Identify which cell holds the provided text, then report its (X, Y) central coordinate. 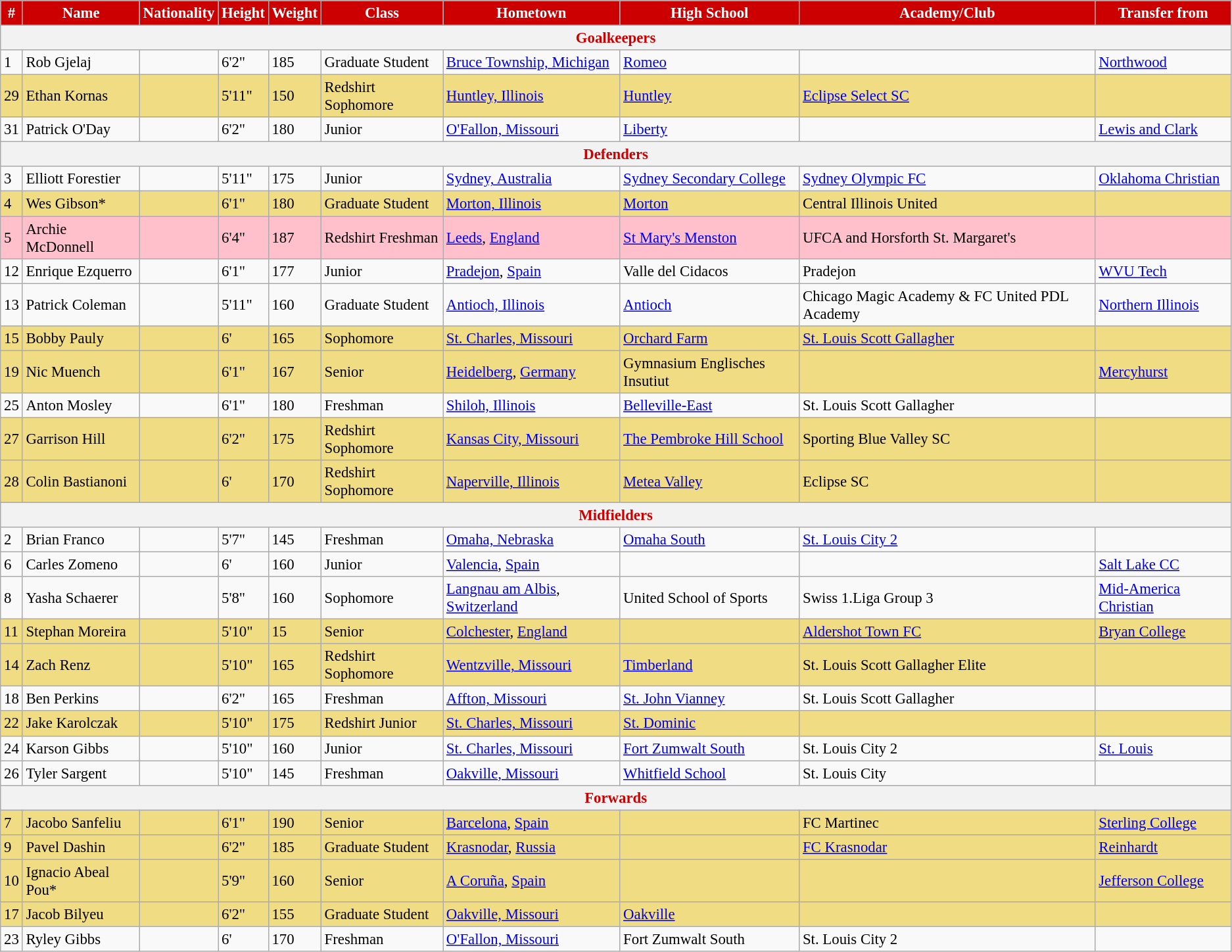
High School (710, 13)
Sydney Secondary College (710, 179)
5 (12, 238)
Barcelona, Spain (531, 822)
Class (381, 13)
Enrique Ezquerro (81, 271)
United School of Sports (710, 598)
Sydney Olympic FC (947, 179)
26 (12, 773)
Heidelberg, Germany (531, 372)
Belleville-East (710, 406)
Pavel Dashin (81, 847)
Defenders (616, 155)
Omaha, Nebraska (531, 540)
Morton, Illinois (531, 204)
Rob Gjelaj (81, 62)
Central Illinois United (947, 204)
Valle del Cidacos (710, 271)
Aldershot Town FC (947, 632)
Timberland (710, 665)
Swiss 1.Liga Group 3 (947, 598)
St. Louis (1164, 748)
5'8" (243, 598)
167 (295, 372)
11 (12, 632)
Bruce Township, Michigan (531, 62)
177 (295, 271)
19 (12, 372)
Height (243, 13)
Sydney, Australia (531, 179)
Valencia, Spain (531, 565)
Brian Franco (81, 540)
Ryley Gibbs (81, 939)
Oklahoma Christian (1164, 179)
Nationality (179, 13)
14 (12, 665)
Lewis and Clark (1164, 130)
31 (12, 130)
Hometown (531, 13)
Mid-America Christian (1164, 598)
Antioch (710, 305)
Eclipse Select SC (947, 96)
Bryan College (1164, 632)
24 (12, 748)
FC Krasnodar (947, 847)
Pradejon, Spain (531, 271)
Tyler Sargent (81, 773)
Wes Gibson* (81, 204)
Karson Gibbs (81, 748)
25 (12, 406)
Sterling College (1164, 822)
St. John Vianney (710, 699)
Salt Lake CC (1164, 565)
UFCA and Horsforth St. Margaret's (947, 238)
8 (12, 598)
Anton Mosley (81, 406)
Liberty (710, 130)
WVU Tech (1164, 271)
Orchard Farm (710, 338)
Zach Renz (81, 665)
13 (12, 305)
190 (295, 822)
Academy/Club (947, 13)
Archie McDonnell (81, 238)
St. Louis Scott Gallagher Elite (947, 665)
Forwards (616, 797)
187 (295, 238)
Gymnasium Englisches Insutiut (710, 372)
Colchester, England (531, 632)
Yasha Schaerer (81, 598)
10 (12, 881)
Naperville, Illinois (531, 481)
7 (12, 822)
Kansas City, Missouri (531, 439)
Antioch, Illinois (531, 305)
Stephan Moreira (81, 632)
Shiloh, Illinois (531, 406)
The Pembroke Hill School (710, 439)
FC Martinec (947, 822)
Jake Karolczak (81, 724)
Langnau am Albis, Switzerland (531, 598)
Goalkeepers (616, 38)
Morton (710, 204)
6'4" (243, 238)
155 (295, 915)
Romeo (710, 62)
Elliott Forestier (81, 179)
4 (12, 204)
Pradejon (947, 271)
23 (12, 939)
Weight (295, 13)
5'7" (243, 540)
Metea Valley (710, 481)
Nic Muench (81, 372)
Colin Bastianoni (81, 481)
3 (12, 179)
1 (12, 62)
150 (295, 96)
27 (12, 439)
Oakville (710, 915)
Northwood (1164, 62)
28 (12, 481)
Wentzville, Missouri (531, 665)
6 (12, 565)
18 (12, 699)
Northern Illinois (1164, 305)
Garrison Hill (81, 439)
St. Dominic (710, 724)
17 (12, 915)
Jacob Bilyeu (81, 915)
Patrick O'Day (81, 130)
Patrick Coleman (81, 305)
Transfer from (1164, 13)
Omaha South (710, 540)
29 (12, 96)
Bobby Pauly (81, 338)
Redshirt Freshman (381, 238)
Jacobo Sanfeliu (81, 822)
Whitfield School (710, 773)
Affton, Missouri (531, 699)
Midfielders (616, 515)
Ignacio Abeal Pou* (81, 881)
9 (12, 847)
Redshirt Junior (381, 724)
St Mary's Menston (710, 238)
Reinhardt (1164, 847)
Carles Zomeno (81, 565)
Sporting Blue Valley SC (947, 439)
5'9" (243, 881)
Leeds, England (531, 238)
2 (12, 540)
Krasnodar, Russia (531, 847)
St. Louis City (947, 773)
Huntley (710, 96)
22 (12, 724)
Ben Perkins (81, 699)
Jefferson College (1164, 881)
Eclipse SC (947, 481)
# (12, 13)
Huntley, Illinois (531, 96)
Chicago Magic Academy & FC United PDL Academy (947, 305)
12 (12, 271)
Ethan Kornas (81, 96)
Mercyhurst (1164, 372)
Name (81, 13)
A Coruña, Spain (531, 881)
